From the cell containing the given text, extract its center point as (x, y) coordinate. 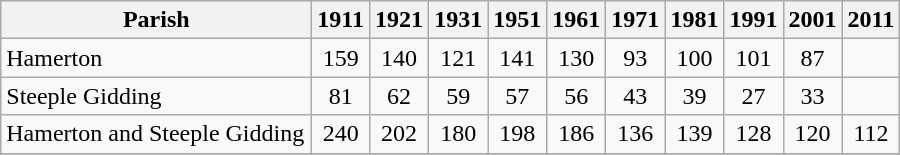
59 (458, 96)
186 (576, 134)
128 (754, 134)
93 (636, 58)
130 (576, 58)
57 (518, 96)
2001 (812, 20)
139 (694, 134)
100 (694, 58)
39 (694, 96)
2011 (871, 20)
121 (458, 58)
1981 (694, 20)
33 (812, 96)
1951 (518, 20)
1961 (576, 20)
240 (341, 134)
140 (400, 58)
198 (518, 134)
1921 (400, 20)
136 (636, 134)
141 (518, 58)
120 (812, 134)
62 (400, 96)
180 (458, 134)
56 (576, 96)
1931 (458, 20)
87 (812, 58)
112 (871, 134)
Hamerton (156, 58)
Parish (156, 20)
43 (636, 96)
1991 (754, 20)
159 (341, 58)
1911 (341, 20)
Hamerton and Steeple Gidding (156, 134)
202 (400, 134)
Steeple Gidding (156, 96)
1971 (636, 20)
81 (341, 96)
27 (754, 96)
101 (754, 58)
